Return the [X, Y] coordinate for the center point of the cell that contains the specified text.  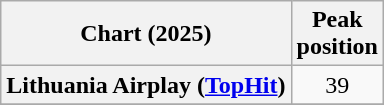
39 [337, 85]
Peakposition [337, 34]
Chart (2025) [146, 34]
Lithuania Airplay (TopHit) [146, 85]
